Output the [X, Y] coordinate of the center of the cell containing the given text.  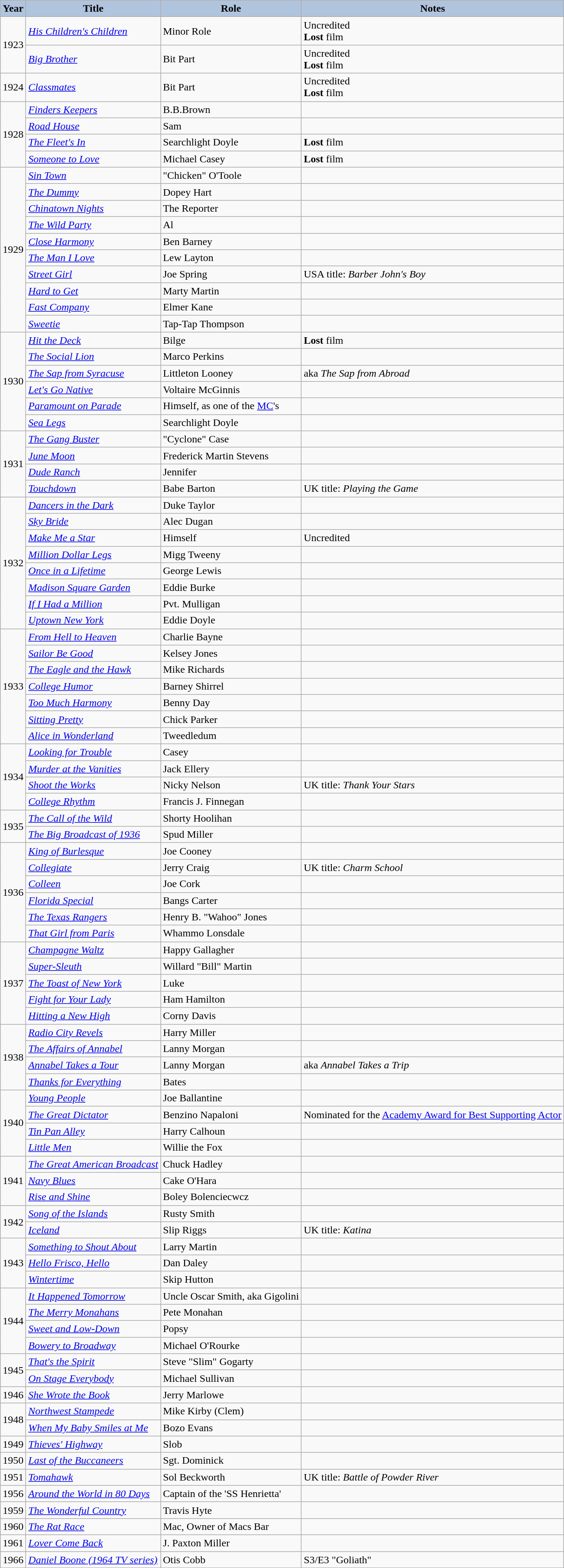
Michael Casey [231, 159]
Bozo Evans [231, 1428]
Uptown New York [94, 620]
Slip Riggs [231, 1230]
Ben Barney [231, 241]
Florida Special [94, 900]
Bilge [231, 340]
Travis Hyte [231, 1510]
Sky Bride [94, 522]
Mac, Owner of Macs Bar [231, 1526]
The Toast of New York [94, 983]
The Man I Love [94, 258]
B.B.Brown [231, 110]
1928 [13, 134]
Madison Square Garden [94, 587]
Nicky Nelson [231, 785]
Once in a Lifetime [94, 571]
1940 [13, 1123]
Nominated for the Academy Award for Best Supporting Actor [433, 1115]
Pvt. Mulligan [231, 604]
Kelsey Jones [231, 653]
Sweetie [94, 324]
Joe Spring [231, 274]
1934 [13, 777]
Last of the Buccaneers [94, 1461]
Chinatown Nights [94, 208]
Otis Cobb [231, 1560]
1949 [13, 1444]
UK title: Battle of Powder River [433, 1477]
Champagne Waltz [94, 950]
Pete Monahan [231, 1313]
Voltaire McGinnis [231, 390]
Mike Richards [231, 670]
Luke [231, 983]
Daniel Boone (1964 TV series) [94, 1560]
Notes [433, 9]
1960 [13, 1526]
The Merry Monahans [94, 1313]
Minor Role [231, 31]
Happy Gallagher [231, 950]
1936 [13, 892]
Touchdown [94, 488]
Jerry Marlowe [231, 1395]
Tin Pan Alley [94, 1131]
Paramount on Parade [94, 406]
Alec Dugan [231, 522]
Migg Tweeny [231, 555]
Road House [94, 126]
Bates [231, 1082]
Classmates [94, 87]
The Social Lion [94, 357]
Big Brother [94, 59]
That's the Spirit [94, 1362]
Tap-Tap Thompson [231, 324]
Someone to Love [94, 159]
Babe Barton [231, 488]
The Call of the Wild [94, 818]
Uncle Oscar Smith, aka Gigolini [231, 1296]
The Gang Buster [94, 439]
Song of the Islands [94, 1213]
Joe Cork [231, 884]
1933 [13, 686]
Barney Shirrel [231, 686]
1931 [13, 464]
Sweet and Low-Down [94, 1329]
Marty Martin [231, 291]
Annabel Takes a Tour [94, 1065]
1923 [13, 45]
Sgt. Dominick [231, 1461]
Cake O'Hara [231, 1181]
Little Men [94, 1148]
The Reporter [231, 208]
1946 [13, 1395]
Charlie Bayne [231, 637]
Dancers in the Dark [94, 505]
Year [13, 9]
Dan Daley [231, 1263]
Hello Frisco, Hello [94, 1263]
1932 [13, 563]
J. Paxton Miller [231, 1543]
Rise and Shine [94, 1197]
Alice in Wonderland [94, 736]
Benny Day [231, 703]
UK title: Playing the Game [433, 488]
Bowery to Broadway [94, 1345]
Shorty Hoolihan [231, 818]
Jack Ellery [231, 768]
Ham Hamilton [231, 999]
1959 [13, 1510]
Jennifer [231, 472]
1944 [13, 1320]
1924 [13, 87]
On Stage Everybody [94, 1378]
Street Girl [94, 274]
aka Annabel Takes a Trip [433, 1065]
1948 [13, 1420]
Navy Blues [94, 1181]
Looking for Trouble [94, 752]
Finders Keepers [94, 110]
Role [231, 9]
The Wonderful Country [94, 1510]
The Affairs of Annabel [94, 1049]
UK title: Thank Your Stars [433, 785]
His Children's Children [94, 31]
Sin Town [94, 175]
Chick Parker [231, 719]
Young People [94, 1098]
Chuck Hadley [231, 1164]
It Happened Tomorrow [94, 1296]
"Chicken" O'Toole [231, 175]
Casey [231, 752]
Eddie Doyle [231, 620]
Close Harmony [94, 241]
Frederick Martin Stevens [231, 455]
Whammo Lonsdale [231, 933]
Spud Miller [231, 835]
Al [231, 225]
Joe Cooney [231, 851]
Tweedledum [231, 736]
Wintertime [94, 1279]
Larry Martin [231, 1246]
Million Dollar Legs [94, 555]
Francis J. Finnegan [231, 802]
UK title: Katina [433, 1230]
Himself, as one of the MC's [231, 406]
1941 [13, 1181]
Willard "Bill" Martin [231, 966]
If I Had a Million [94, 604]
College Humor [94, 686]
The Sap from Syracuse [94, 373]
Steve "Slim" Gogarty [231, 1362]
Fast Company [94, 307]
Mike Kirby (Clem) [231, 1411]
1956 [13, 1494]
Jerry Craig [231, 868]
Hard to Get [94, 291]
Eddie Burke [231, 587]
Benzino Napaloni [231, 1115]
The Big Broadcast of 1936 [94, 835]
Rusty Smith [231, 1213]
S3/E3 "Goliath" [433, 1560]
Harry Calhoun [231, 1131]
Sea Legs [94, 423]
Sitting Pretty [94, 719]
1937 [13, 983]
Popsy [231, 1329]
USA title: Barber John's Boy [433, 274]
1961 [13, 1543]
Uncredited [433, 538]
Too Much Harmony [94, 703]
Michael O'Rourke [231, 1345]
Shoot the Works [94, 785]
Michael Sullivan [231, 1378]
Dopey Hart [231, 192]
Thieves' Highway [94, 1444]
Murder at the Vanities [94, 768]
The Fleet's In [94, 142]
Himself [231, 538]
The Great American Broadcast [94, 1164]
Willie the Fox [231, 1148]
Make Me a Star [94, 538]
Thanks for Everything [94, 1082]
Lover Come Back [94, 1543]
Joe Ballantine [231, 1098]
That Girl from Paris [94, 933]
She Wrote the Book [94, 1395]
Title [94, 9]
UK title: Charm School [433, 868]
The Eagle and the Hawk [94, 670]
Sam [231, 126]
aka The Sap from Abroad [433, 373]
"Cyclone" Case [231, 439]
King of Burlesque [94, 851]
Skip Hutton [231, 1279]
1945 [13, 1370]
1942 [13, 1222]
The Wild Party [94, 225]
Bangs Carter [231, 900]
Let's Go Native [94, 390]
Collegiate [94, 868]
When My Baby Smiles at Me [94, 1428]
Sailor Be Good [94, 653]
Something to Shout About [94, 1246]
Around the World in 80 Days [94, 1494]
1935 [13, 826]
The Texas Rangers [94, 917]
1966 [13, 1560]
The Great Dictator [94, 1115]
Tomahawk [94, 1477]
Hitting a New High [94, 1016]
Slob [231, 1444]
Elmer Kane [231, 307]
The Dummy [94, 192]
Northwest Stampede [94, 1411]
Colleen [94, 884]
Henry B. "Wahoo" Jones [231, 917]
Duke Taylor [231, 505]
From Hell to Heaven [94, 637]
Radio City Revels [94, 1032]
Littleton Looney [231, 373]
1929 [13, 249]
1938 [13, 1057]
1950 [13, 1461]
Iceland [94, 1230]
Fight for Your Lady [94, 999]
1943 [13, 1263]
Hit the Deck [94, 340]
Marco Perkins [231, 357]
Super-Sleuth [94, 966]
The Rat Race [94, 1526]
Corny Davis [231, 1016]
Dude Ranch [94, 472]
1951 [13, 1477]
College Rhythm [94, 802]
Harry Miller [231, 1032]
Boley Bolenciecwcz [231, 1197]
June Moon [94, 455]
Captain of the 'SS Henrietta' [231, 1494]
Lew Layton [231, 258]
George Lewis [231, 571]
1930 [13, 381]
Sol Beckworth [231, 1477]
